For the text-containing cell, return its midpoint in [x, y] coordinate format. 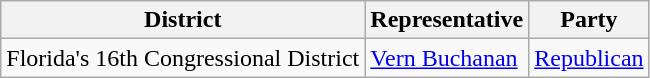
Party [589, 20]
Vern Buchanan [447, 58]
Republican [589, 58]
Representative [447, 20]
District [183, 20]
Florida's 16th Congressional District [183, 58]
